Identify which cell holds the provided text, then report its (x, y) central coordinate. 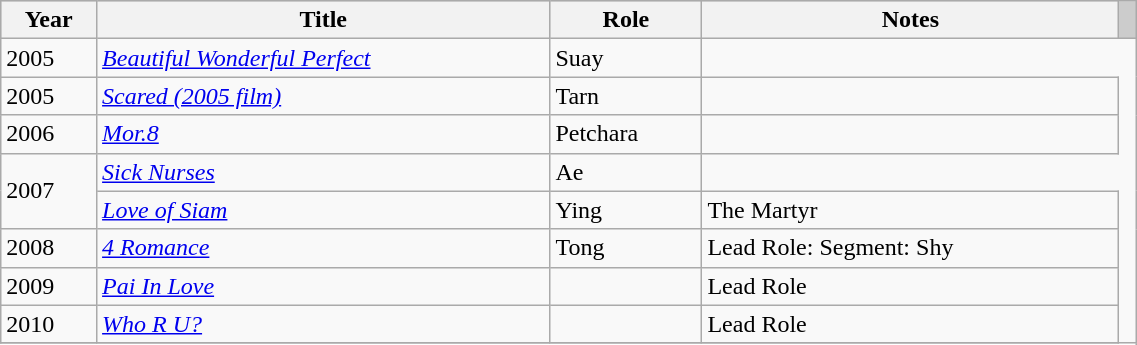
Tong (626, 248)
Lead Role: Segment: Shy (910, 248)
Sick Nurses (324, 172)
Petchara (626, 134)
2007 (49, 191)
Tarn (626, 96)
2009 (49, 286)
Beautiful Wonderful Perfect (324, 58)
Mor.8 (324, 134)
Title (324, 20)
2006 (49, 134)
Scared (2005 film) (324, 96)
Year (49, 20)
Pai In Love (324, 286)
Who R U? (324, 324)
Love of Siam (324, 210)
2010 (49, 324)
Suay (626, 58)
Ae (626, 172)
Notes (910, 20)
The Martyr (910, 210)
2008 (49, 248)
4 Romance (324, 248)
Role (626, 20)
Ying (626, 210)
